Output the (X, Y) coordinate of the center of the cell containing the given text.  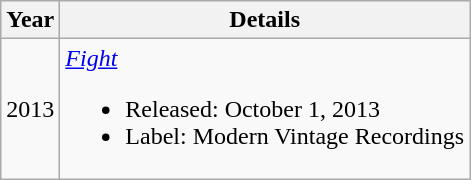
FightReleased: October 1, 2013Label: Modern Vintage Recordings (265, 109)
Year (30, 20)
Details (265, 20)
2013 (30, 109)
